For the text-containing cell, return its midpoint in (x, y) coordinate format. 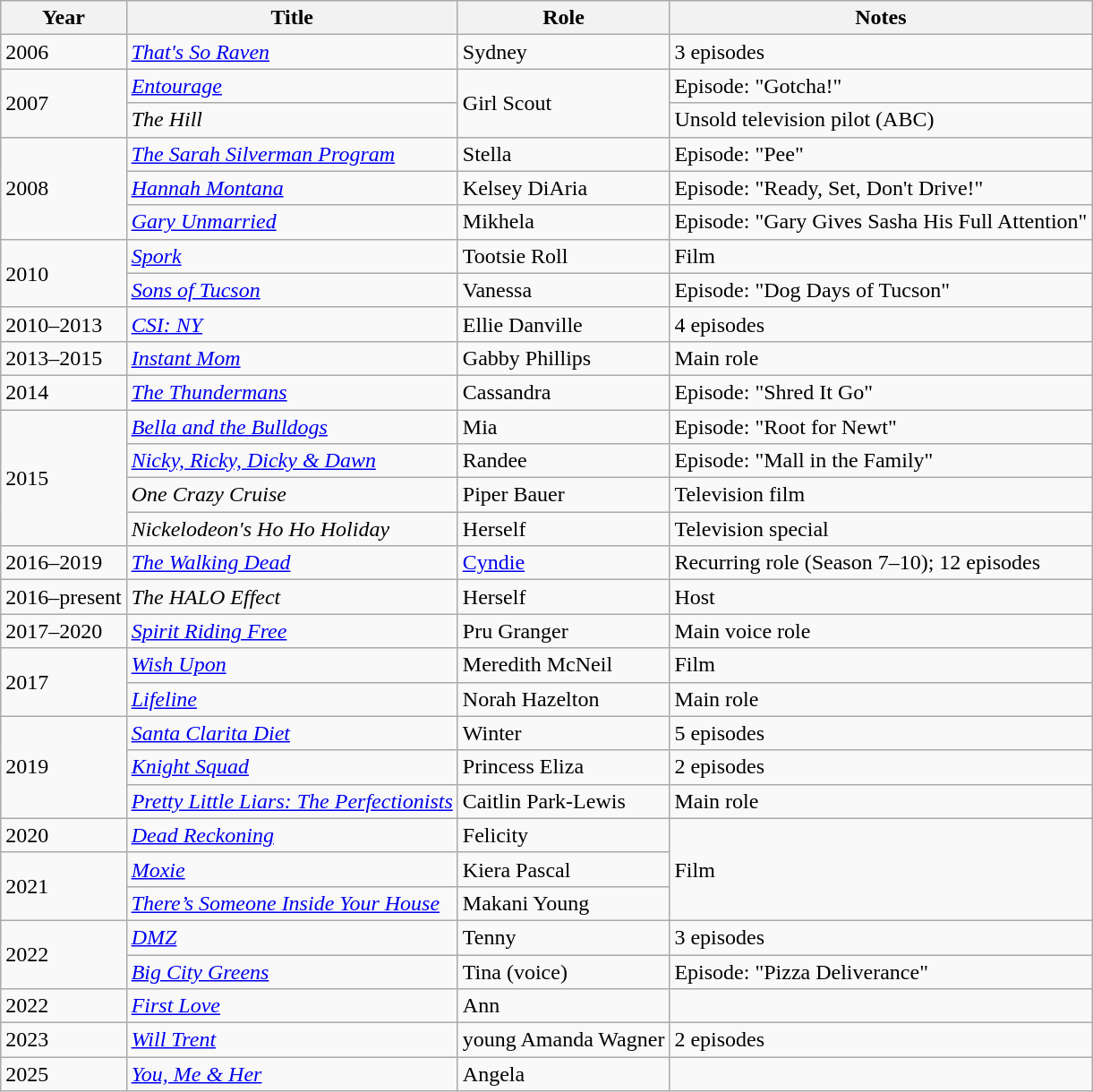
2015 (64, 478)
Ann (564, 1006)
Host (881, 597)
Kelsey DiAria (564, 188)
2013–2015 (64, 358)
One Crazy Cruise (292, 495)
Bella and the Bulldogs (292, 427)
4 episodes (881, 324)
Episode: "Ready, Set, Don't Drive!" (881, 188)
2016–2019 (64, 563)
Episode: "Pizza Deliverance" (881, 971)
Notes (881, 18)
Episode: "Dog Days of Tucson" (881, 290)
2017–2020 (64, 631)
Lifeline (292, 699)
DMZ (292, 937)
2017 (64, 682)
Randee (564, 461)
The Thundermans (292, 392)
Main voice role (881, 631)
2020 (64, 835)
Gabby Phillips (564, 358)
Instant Mom (292, 358)
Dead Reckoning (292, 835)
2010 (64, 273)
Episode: "Pee" (881, 154)
Princess Eliza (564, 767)
2006 (64, 52)
Tootsie Roll (564, 256)
Big City Greens (292, 971)
Piper Bauer (564, 495)
Wish Upon (292, 665)
Nicky, Ricky, Dicky & Dawn (292, 461)
Unsold television pilot (ABC) (881, 120)
Mikhela (564, 222)
Year (64, 18)
Hannah Montana (292, 188)
Episode: "Gary Gives Sasha His Full Attention" (881, 222)
Sydney (564, 52)
There’s Someone Inside Your House (292, 903)
Makani Young (564, 903)
Episode: "Shred It Go" (881, 392)
Cassandra (564, 392)
Mia (564, 427)
Tina (voice) (564, 971)
2016–present (64, 597)
The Walking Dead (292, 563)
Episode: "Root for Newt" (881, 427)
2025 (64, 1074)
Television special (881, 529)
Title (292, 18)
2023 (64, 1040)
Pru Granger (564, 631)
Felicity (564, 835)
Entourage (292, 86)
Girl Scout (564, 103)
Episode: "Mall in the Family" (881, 461)
Ellie Danville (564, 324)
Vanessa (564, 290)
Nickelodeon's Ho Ho Holiday (292, 529)
Winter (564, 733)
Tenny (564, 937)
Television film (881, 495)
The HALO Effect (292, 597)
Stella (564, 154)
Knight Squad (292, 767)
Pretty Little Liars: The Perfectionists (292, 801)
Angela (564, 1074)
The Hill (292, 120)
Moxie (292, 869)
young Amanda Wagner (564, 1040)
Caitlin Park-Lewis (564, 801)
CSI: NY (292, 324)
Santa Clarita Diet (292, 733)
2007 (64, 103)
2021 (64, 886)
Gary Unmarried (292, 222)
Spork (292, 256)
Cyndie (564, 563)
You, Me & Her (292, 1074)
Role (564, 18)
That's So Raven (292, 52)
Sons of Tucson (292, 290)
2008 (64, 188)
5 episodes (881, 733)
2019 (64, 767)
Kiera Pascal (564, 869)
Recurring role (Season 7–10); 12 episodes (881, 563)
Meredith McNeil (564, 665)
First Love (292, 1006)
Will Trent (292, 1040)
2010–2013 (64, 324)
Spirit Riding Free (292, 631)
Norah Hazelton (564, 699)
2014 (64, 392)
Episode: "Gotcha!" (881, 86)
The Sarah Silverman Program (292, 154)
